Search for the cell housing the specified text and yield its (x, y) center coordinate. 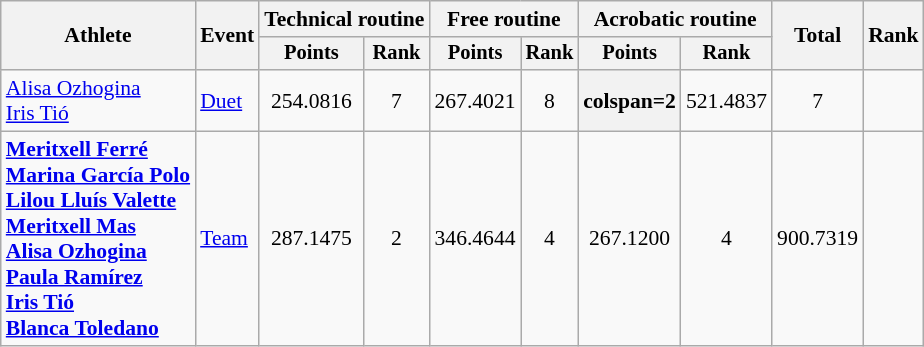
267.4021 (474, 100)
Free routine (504, 19)
Athlete (98, 36)
346.4644 (474, 239)
colspan=2 (630, 100)
Duet (227, 100)
Alisa OzhoginaIris Tió (98, 100)
2 (397, 239)
Acrobatic routine (675, 19)
8 (550, 100)
Team (227, 239)
Technical routine (344, 19)
Event (227, 36)
Total (818, 36)
287.1475 (311, 239)
267.1200 (630, 239)
900.7319 (818, 239)
Meritxell FerréMarina García PoloLilou Lluís ValetteMeritxell MasAlisa OzhoginaPaula RamírezIris TióBlanca Toledano (98, 239)
521.4837 (726, 100)
254.0816 (311, 100)
